Locate the cell with the specified text and output its (x, y) center coordinate. 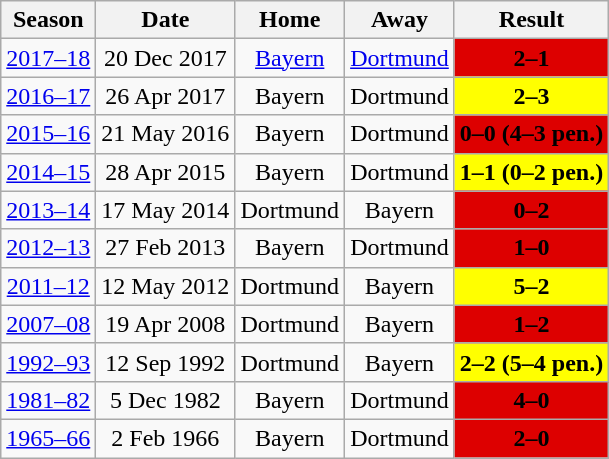
2011–12 (48, 286)
2015–16 (48, 134)
0–0 (4–3 pen.) (531, 134)
2–0 (531, 438)
27 Feb 2013 (166, 248)
1–1 (0–2 pen.) (531, 172)
28 Apr 2015 (166, 172)
12 May 2012 (166, 286)
1–2 (531, 324)
2 Feb 1966 (166, 438)
1992–93 (48, 362)
17 May 2014 (166, 210)
1981–82 (48, 400)
Home (290, 20)
2014–15 (48, 172)
21 May 2016 (166, 134)
2016–17 (48, 96)
5 Dec 1982 (166, 400)
5–2 (531, 286)
Away (400, 20)
2007–08 (48, 324)
20 Dec 2017 (166, 58)
0–2 (531, 210)
1965–66 (48, 438)
Season (48, 20)
Date (166, 20)
1–0 (531, 248)
2013–14 (48, 210)
2017–18 (48, 58)
19 Apr 2008 (166, 324)
Result (531, 20)
2–3 (531, 96)
2–2 (5–4 pen.) (531, 362)
26 Apr 2017 (166, 96)
4–0 (531, 400)
2–1 (531, 58)
12 Sep 1992 (166, 362)
2012–13 (48, 248)
